Extract the (x, y) coordinate from the center of the cell holding the provided text.  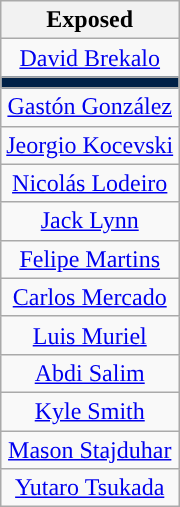
Jeorgio Kocevski (90, 145)
Mason Stajduhar (90, 449)
Gastón González (90, 107)
David Brekalo (90, 58)
Abdi Salim (90, 373)
Jack Lynn (90, 221)
Exposed (90, 20)
Kyle Smith (90, 411)
Felipe Martins (90, 259)
Yutaro Tsukada (90, 488)
Carlos Mercado (90, 297)
Luis Muriel (90, 335)
Nicolás Lodeiro (90, 183)
